Pinpoint the cell where the given text exists, returning its [X, Y] midpoint coordinate. 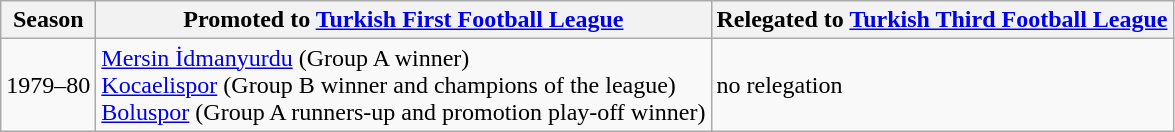
1979–80 [48, 85]
no relegation [942, 85]
Promoted to Turkish First Football League [404, 20]
Relegated to Turkish Third Football League [942, 20]
Mersin İdmanyurdu (Group A winner)Kocaelispor (Group B winner and champions of the league)Boluspor (Group A runners-up and promotion play-off winner) [404, 85]
Season [48, 20]
